Capture the cell that displays the provided text and extract its [X, Y] central coordinate. 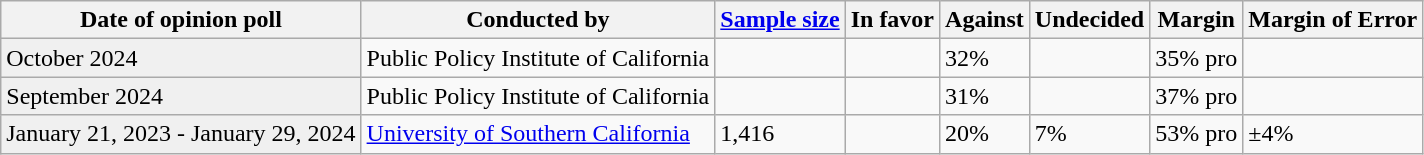
Margin [1196, 20]
35% pro [1196, 58]
37% pro [1196, 96]
32% [985, 58]
Margin of Error [1333, 20]
January 21, 2023 - January 29, 2024 [181, 134]
20% [985, 134]
Conducted by [538, 20]
1,416 [780, 134]
7% [1089, 134]
Date of opinion poll [181, 20]
University of Southern California [538, 134]
±4% [1333, 134]
In favor [892, 20]
Sample size [780, 20]
53% pro [1196, 134]
Against [985, 20]
September 2024 [181, 96]
October 2024 [181, 58]
31% [985, 96]
Undecided [1089, 20]
